Scan for the cell matching the given text and deliver its (x, y) coordinate at center. 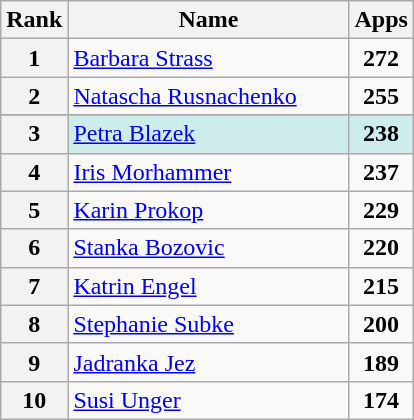
174 (381, 400)
4 (34, 172)
2 (34, 96)
255 (381, 96)
5 (34, 210)
Stanka Bozovic (208, 248)
Katrin Engel (208, 286)
229 (381, 210)
Susi Unger (208, 400)
7 (34, 286)
3 (34, 134)
Name (208, 20)
10 (34, 400)
Rank (34, 20)
Natascha Rusnachenko (208, 96)
8 (34, 324)
220 (381, 248)
Karin Prokop (208, 210)
Jadranka Jez (208, 362)
Barbara Strass (208, 58)
237 (381, 172)
Stephanie Subke (208, 324)
Petra Blazek (208, 134)
189 (381, 362)
1 (34, 58)
9 (34, 362)
Iris Morhammer (208, 172)
Apps (381, 20)
200 (381, 324)
215 (381, 286)
238 (381, 134)
6 (34, 248)
272 (381, 58)
